Determine the [X, Y] coordinate at the center of the cell enclosing the given text.  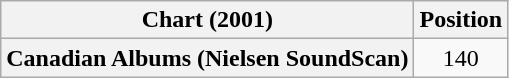
Canadian Albums (Nielsen SoundScan) [208, 58]
140 [461, 58]
Position [461, 20]
Chart (2001) [208, 20]
